Scan for the cell matching the given text and deliver its [x, y] coordinate at center. 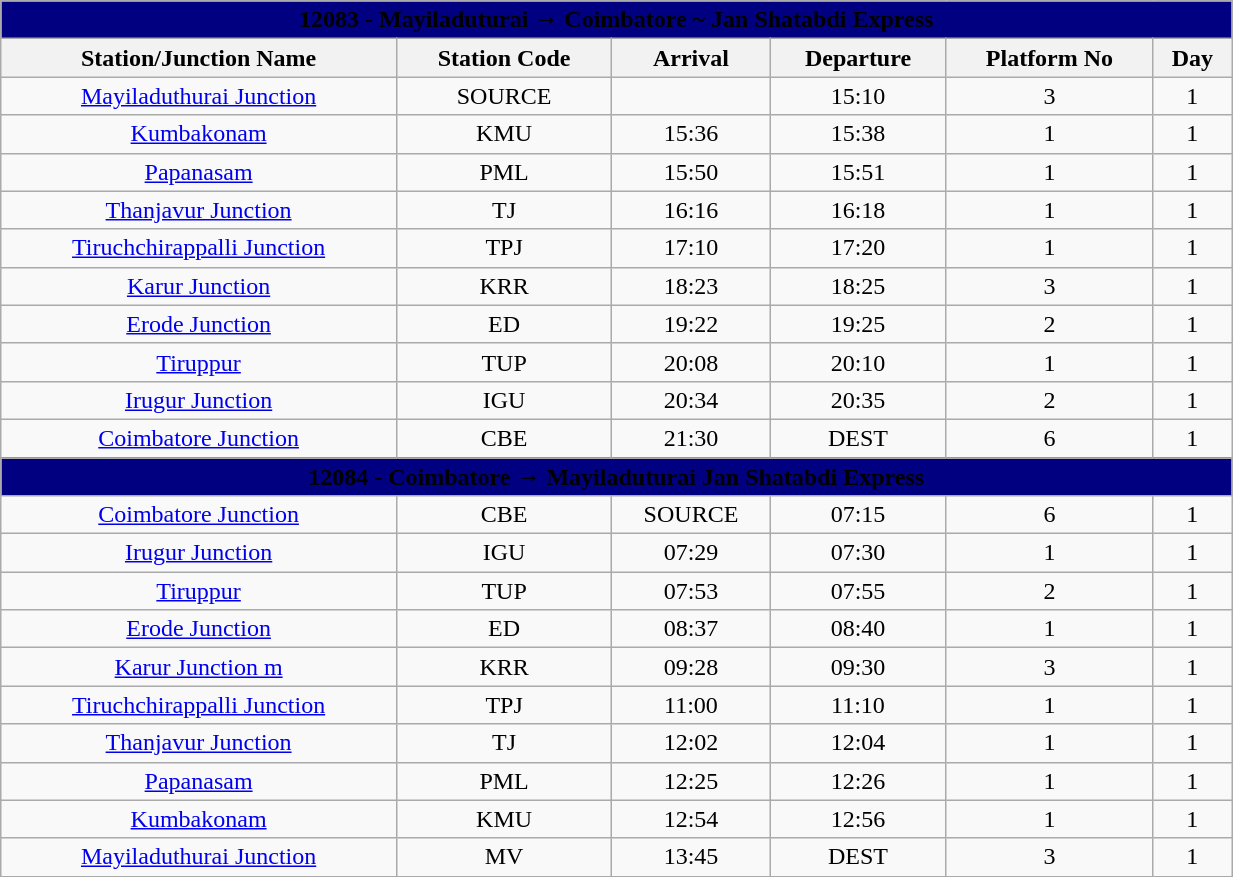
09:30 [858, 667]
MV [504, 857]
Platform No [1050, 58]
20:08 [691, 362]
Day [1192, 58]
Station/Junction Name [199, 58]
17:20 [858, 248]
20:34 [691, 400]
15:38 [858, 134]
20:10 [858, 362]
12:26 [858, 781]
Karur Junction m [199, 667]
07:15 [858, 515]
08:37 [691, 629]
Station Code [504, 58]
12:02 [691, 743]
12:25 [691, 781]
20:35 [858, 400]
07:53 [691, 591]
17:10 [691, 248]
11:00 [691, 705]
08:40 [858, 629]
19:22 [691, 324]
12:54 [691, 819]
15:51 [858, 172]
15:10 [858, 96]
15:50 [691, 172]
18:23 [691, 286]
13:45 [691, 857]
12083 - Mayiladuturai → Coimbatore ~ Jan Shatabdi Express [616, 20]
Departure [858, 58]
07:30 [858, 553]
12:56 [858, 819]
18:25 [858, 286]
21:30 [691, 438]
Karur Junction [199, 286]
07:29 [691, 553]
12084 - Coimbatore → Mayiladuturai Jan Shatabdi Express [616, 477]
Arrival [691, 58]
19:25 [858, 324]
12:04 [858, 743]
15:36 [691, 134]
07:55 [858, 591]
16:18 [858, 210]
16:16 [691, 210]
11:10 [858, 705]
09:28 [691, 667]
